Return the [X, Y] coordinate for the center point of the cell that contains the specified text.  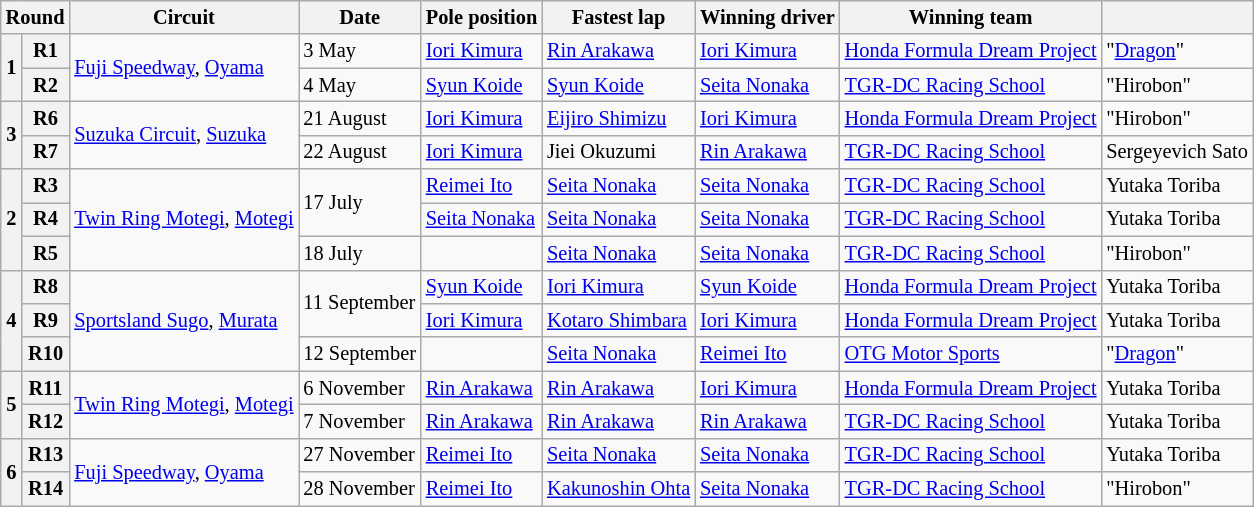
12 September [359, 354]
17 July [359, 202]
3 May [359, 51]
R8 [46, 287]
R10 [46, 354]
R6 [46, 118]
R14 [46, 489]
1 [12, 68]
5 [12, 404]
R7 [46, 152]
Fastest lap [618, 17]
R13 [46, 455]
Sergeyevich Sato [1176, 152]
2 [12, 220]
R9 [46, 320]
6 [12, 472]
Kotaro Shimbara [618, 320]
27 November [359, 455]
Circuit [184, 17]
6 November [359, 388]
R1 [46, 51]
R2 [46, 85]
R11 [46, 388]
28 November [359, 489]
4 May [359, 85]
Round [36, 17]
Winning driver [768, 17]
R4 [46, 219]
R3 [46, 186]
Jiei Okuzumi [618, 152]
4 [12, 320]
OTG Motor Sports [971, 354]
Winning team [971, 17]
R5 [46, 253]
Eijiro Shimizu [618, 118]
7 November [359, 421]
11 September [359, 304]
3 [12, 134]
21 August [359, 118]
R12 [46, 421]
Kakunoshin Ohta [618, 489]
22 August [359, 152]
18 July [359, 253]
Suzuka Circuit, Suzuka [184, 134]
Pole position [482, 17]
Date [359, 17]
Sportsland Sugo, Murata [184, 320]
